Detect which cell encompasses the target text, then output its (X, Y) center coordinate. 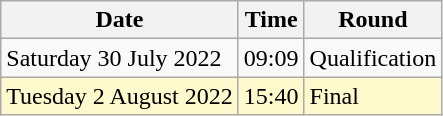
09:09 (271, 58)
Time (271, 20)
Date (120, 20)
Final (373, 96)
Round (373, 20)
Qualification (373, 58)
Saturday 30 July 2022 (120, 58)
15:40 (271, 96)
Tuesday 2 August 2022 (120, 96)
